Locate the cell with the specified text and output its [x, y] center coordinate. 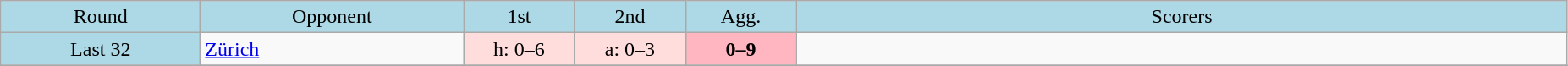
0–9 [741, 49]
Zürich [332, 49]
2nd [630, 17]
Round [101, 17]
h: 0–6 [520, 49]
a: 0–3 [630, 49]
Opponent [332, 17]
Scorers [1181, 17]
1st [520, 17]
Last 32 [101, 49]
Agg. [741, 17]
